For the text-containing cell, return its midpoint in [X, Y] coordinate format. 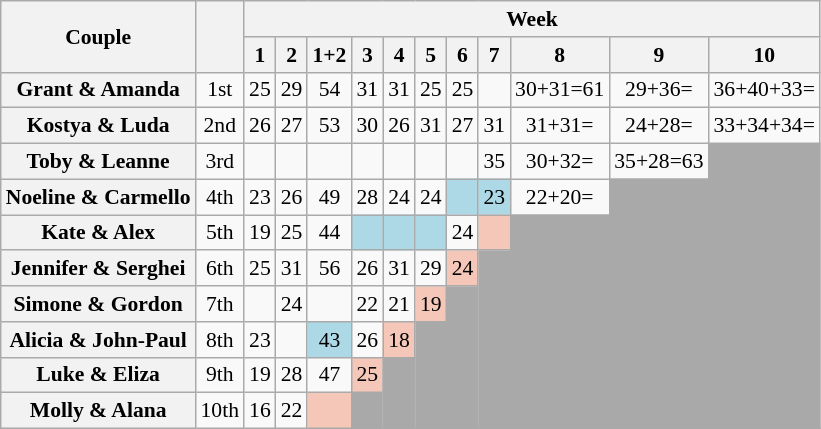
7 [494, 55]
8 [560, 55]
10 [764, 55]
6th [220, 269]
3 [367, 55]
43 [329, 340]
Week [532, 19]
Molly & Alana [98, 411]
Couple [98, 36]
4 [399, 55]
Simone & Gordon [98, 304]
5th [220, 233]
6 [463, 55]
Grant & Amanda [98, 90]
54 [329, 90]
Alicia & John-Paul [98, 340]
31+31= [560, 126]
36+40+33= [764, 90]
Jennifer & Serghei [98, 269]
2nd [220, 126]
4th [220, 197]
Kostya & Luda [98, 126]
7th [220, 304]
24+28= [658, 126]
9th [220, 375]
22+20= [560, 197]
3rd [220, 162]
47 [329, 375]
Kate & Alex [98, 233]
10th [220, 411]
29+36= [658, 90]
Toby & Leanne [98, 162]
Luke & Eliza [98, 375]
44 [329, 233]
21 [399, 304]
1 [260, 55]
30+31=61 [560, 90]
35 [494, 162]
1+2 [329, 55]
5 [431, 55]
2 [292, 55]
53 [329, 126]
1st [220, 90]
49 [329, 197]
18 [399, 340]
16 [260, 411]
33+34+34= [764, 126]
Noeline & Carmello [98, 197]
56 [329, 269]
30+32= [560, 162]
9 [658, 55]
8th [220, 340]
35+28=63 [658, 162]
30 [367, 126]
